Locate the cell with the specified text and output its [x, y] center coordinate. 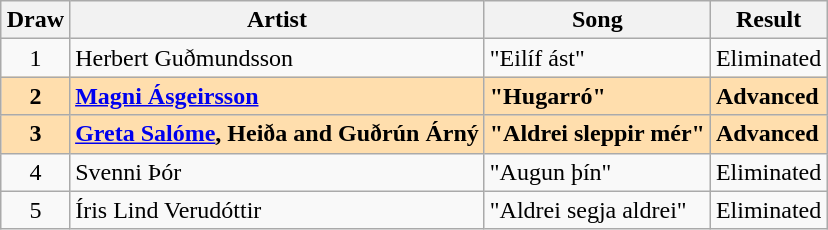
4 [35, 172]
Song [597, 20]
5 [35, 210]
"Aldrei segja aldrei" [597, 210]
Draw [35, 20]
3 [35, 134]
Svenni Þór [278, 172]
1 [35, 58]
2 [35, 96]
"Eilíf ást" [597, 58]
Íris Lind Verudóttir [278, 210]
"Augun þín" [597, 172]
Artist [278, 20]
"Hugarró" [597, 96]
Greta Salóme, Heiða and Guðrún Árný [278, 134]
Result [768, 20]
"Aldrei sleppir mér" [597, 134]
Herbert Guðmundsson [278, 58]
Magni Ásgeirsson [278, 96]
